Capture the cell that displays the provided text and extract its (X, Y) central coordinate. 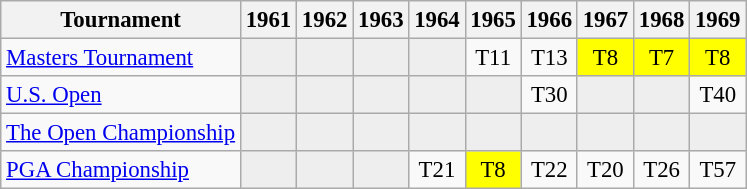
U.S. Open (121, 95)
T20 (605, 170)
1963 (381, 20)
1968 (661, 20)
T30 (549, 95)
1961 (268, 20)
T7 (661, 58)
T57 (718, 170)
1964 (437, 20)
T40 (718, 95)
T22 (549, 170)
Tournament (121, 20)
1969 (718, 20)
Masters Tournament (121, 58)
The Open Championship (121, 133)
1965 (493, 20)
1966 (549, 20)
T13 (549, 58)
T26 (661, 170)
T21 (437, 170)
1967 (605, 20)
PGA Championship (121, 170)
T11 (493, 58)
1962 (325, 20)
